Locate the cell with the specified text and output its (X, Y) center coordinate. 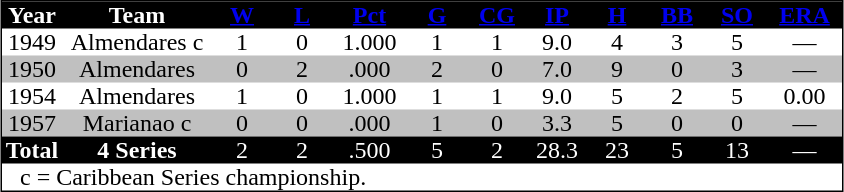
3.3 (557, 124)
G (437, 16)
23 (617, 150)
.500 (370, 150)
1957 (32, 124)
ERA (804, 16)
Total (32, 150)
0.00 (804, 96)
Almendares c (137, 42)
BB (677, 16)
H (617, 16)
4 (617, 42)
9 (617, 70)
Year (32, 16)
Pct (370, 16)
1949 (32, 42)
1950 (32, 70)
Team (137, 16)
CG (497, 16)
4 Series (137, 150)
L (302, 16)
SO (737, 16)
13 (737, 150)
Marianao c (137, 124)
IP (557, 16)
c = Caribbean Series championship. (422, 178)
7.0 (557, 70)
W (242, 16)
1954 (32, 96)
28.3 (557, 150)
